Return the (X, Y) coordinate for the center point of the cell that contains the specified text.  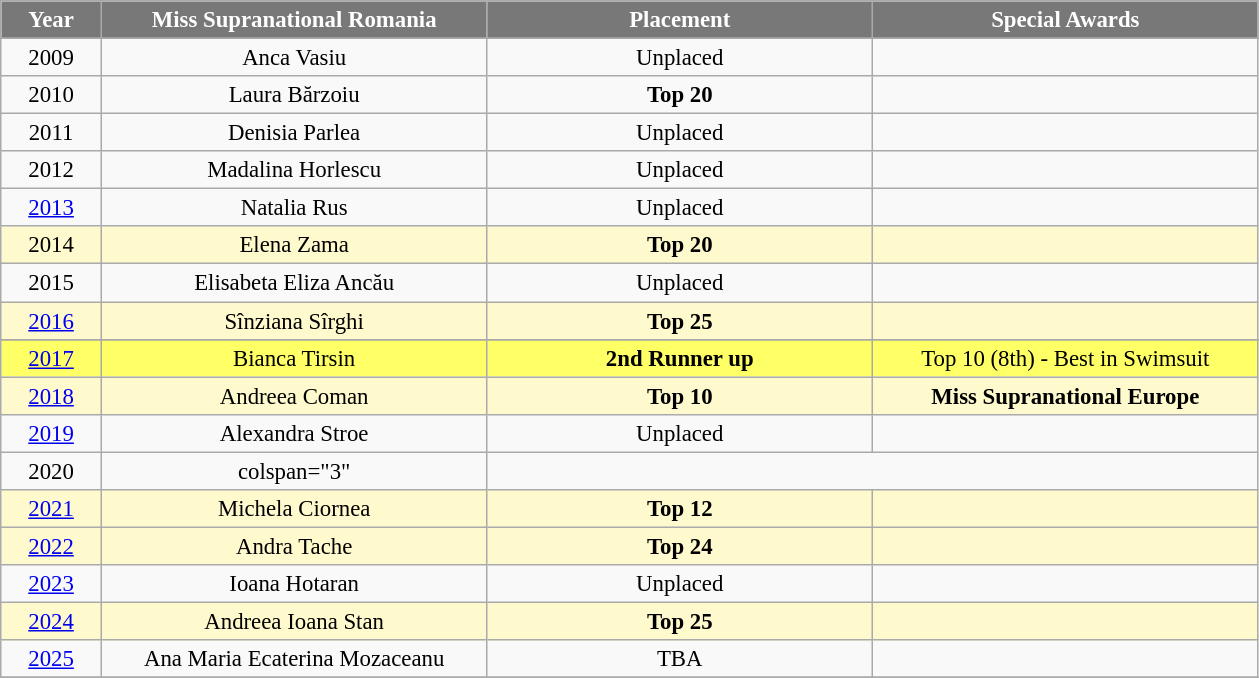
2023 (52, 584)
2022 (52, 546)
TBA (680, 659)
2018 (52, 396)
2025 (52, 659)
Special Awards (1066, 20)
Bianca Tirsin (294, 358)
Top 24 (680, 546)
Andra Tache (294, 546)
2024 (52, 621)
2009 (52, 58)
Year (52, 20)
Elena Zama (294, 245)
2015 (52, 283)
Natalia Rus (294, 208)
colspan="3" (294, 471)
2014 (52, 245)
2016 (52, 321)
2019 (52, 433)
Denisia Parlea (294, 133)
2nd Runner up (680, 358)
Anca Vasiu (294, 58)
Miss Supranational Romania (294, 20)
2020 (52, 471)
Michela Ciornea (294, 509)
Placement (680, 20)
Top 12 (680, 509)
2012 (52, 170)
Laura Bărzoiu (294, 95)
Alexandra Stroe (294, 433)
Elisabeta Eliza Ancău (294, 283)
2021 (52, 509)
Sînziana Sîrghi (294, 321)
Ioana Hotaran (294, 584)
Top 10 (8th) - Best in Swimsuit (1066, 358)
2017 (52, 358)
Andreea Ioana Stan (294, 621)
2013 (52, 208)
2010 (52, 95)
Andreea Coman (294, 396)
Ana Maria Ecaterina Mozaceanu (294, 659)
Madalina Horlescu (294, 170)
Top 10 (680, 396)
2011 (52, 133)
Miss Supranational Europe (1066, 396)
